Detect which cell encompasses the target text, then output its (x, y) center coordinate. 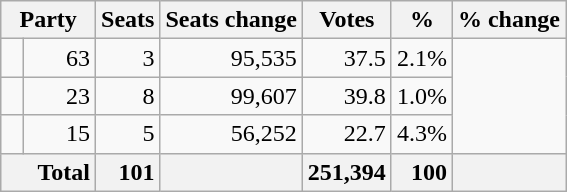
15 (59, 134)
3 (128, 58)
251,394 (346, 172)
63 (59, 58)
23 (59, 96)
1.0% (422, 96)
Seats (128, 20)
Party (48, 20)
% (422, 20)
Total (48, 172)
39.8 (346, 96)
2.1% (422, 58)
5 (128, 134)
Seats change (231, 20)
4.3% (422, 134)
99,607 (231, 96)
100 (422, 172)
8 (128, 96)
95,535 (231, 58)
Votes (346, 20)
101 (128, 172)
% change (508, 20)
22.7 (346, 134)
37.5 (346, 58)
56,252 (231, 134)
